Return the [X, Y] coordinate for the center point of the cell that contains the specified text.  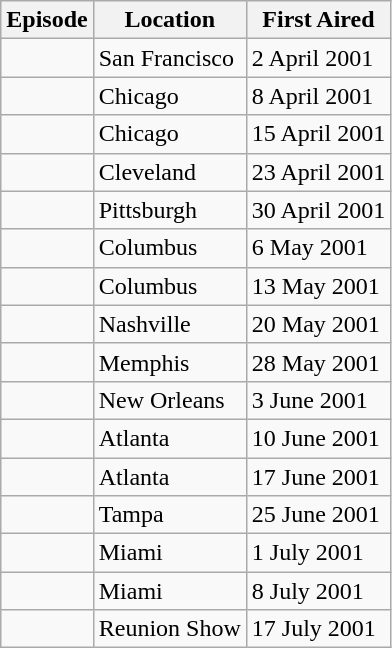
13 May 2001 [318, 286]
Nashville [170, 324]
15 April 2001 [318, 134]
10 June 2001 [318, 438]
Tampa [170, 515]
28 May 2001 [318, 362]
New Orleans [170, 400]
8 July 2001 [318, 591]
20 May 2001 [318, 324]
Episode [47, 20]
First Aired [318, 20]
23 April 2001 [318, 172]
6 May 2001 [318, 248]
25 June 2001 [318, 515]
3 June 2001 [318, 400]
Location [170, 20]
30 April 2001 [318, 210]
17 June 2001 [318, 477]
Reunion Show [170, 629]
Memphis [170, 362]
Pittsburgh [170, 210]
Cleveland [170, 172]
8 April 2001 [318, 96]
2 April 2001 [318, 58]
San Francisco [170, 58]
17 July 2001 [318, 629]
1 July 2001 [318, 553]
